From the cell containing the given text, extract its center point as (x, y) coordinate. 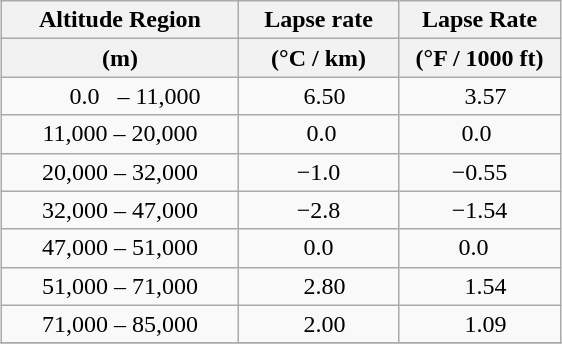
−1.54 (480, 210)
3.57 (480, 96)
Altitude Region (120, 20)
20,000 – 32,000 (120, 172)
11,000 – 20,000 (120, 134)
0.0 – 11,000 (120, 96)
(°C / km) (318, 58)
−0.55 (480, 172)
−2.8 (318, 210)
(°F / 1000 ft) (480, 58)
−1.0 (318, 172)
6.50 (318, 96)
32,000 – 47,000 (120, 210)
71,000 – 85,000 (120, 324)
1.54 (480, 286)
Lapse Rate (480, 20)
47,000 – 51,000 (120, 248)
2.80 (318, 286)
(m) (120, 58)
1.09 (480, 324)
2.00 (318, 324)
Lapse rate (318, 20)
51,000 – 71,000 (120, 286)
